Pinpoint the cell where the given text exists, returning its [X, Y] midpoint coordinate. 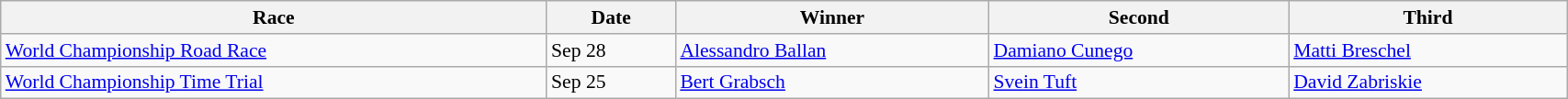
Winner [832, 17]
World Championship Time Trial [274, 82]
Sep 28 [611, 50]
World Championship Road Race [274, 50]
Third [1427, 17]
Second [1139, 17]
David Zabriskie [1427, 82]
Damiano Cunego [1139, 50]
Race [274, 17]
Matti Breschel [1427, 50]
Bert Grabsch [832, 82]
Sep 25 [611, 82]
Date [611, 17]
Svein Tuft [1139, 82]
Alessandro Ballan [832, 50]
